From the cell containing the given text, extract its center point as [X, Y] coordinate. 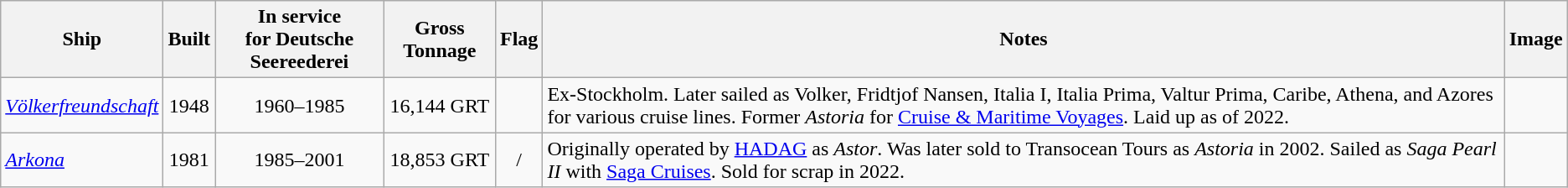
Gross Tonnage [439, 39]
Built [189, 39]
1981 [189, 159]
Völkerfreundschaft [82, 106]
Ship [82, 39]
16,144 GRT [439, 106]
In service for Deutsche Seereederei [300, 39]
Flag [518, 39]
Arkona [82, 159]
1948 [189, 106]
18,853 GRT [439, 159]
Notes [1024, 39]
1985–2001 [300, 159]
/ [518, 159]
Image [1536, 39]
1960–1985 [300, 106]
